For the text-containing cell, return its midpoint in [x, y] coordinate format. 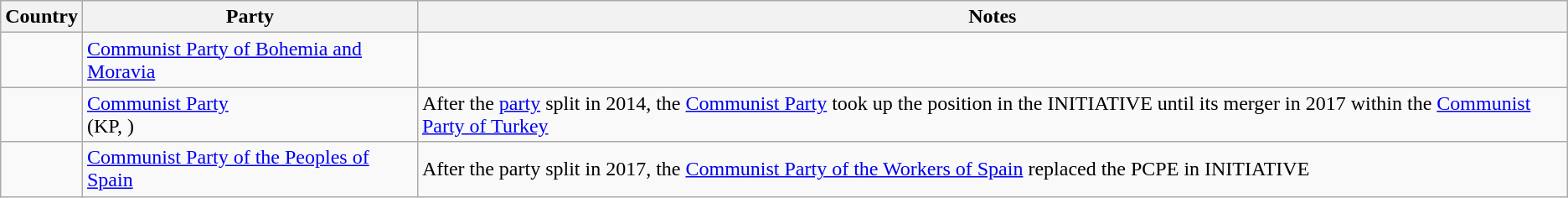
Country [42, 17]
Party [250, 17]
Notes [992, 17]
Communist Party(KP, ) [250, 114]
After the party split in 2017, the Communist Party of the Workers of Spain replaced the PCPE in INITIATIVE [992, 169]
Communist Party of the Peoples of Spain [250, 169]
Communist Party of Bohemia and Moravia [250, 60]
